Identify which cell holds the provided text, then report its (x, y) central coordinate. 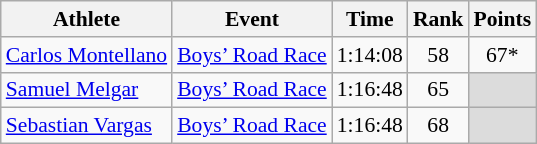
65 (438, 90)
68 (438, 126)
Samuel Melgar (86, 90)
Points (502, 19)
Athlete (86, 19)
Carlos Montellano (86, 55)
Rank (438, 19)
Event (252, 19)
1:14:08 (370, 55)
Sebastian Vargas (86, 126)
Time (370, 19)
67* (502, 55)
58 (438, 55)
